Scan for the cell matching the given text and deliver its [X, Y] coordinate at center. 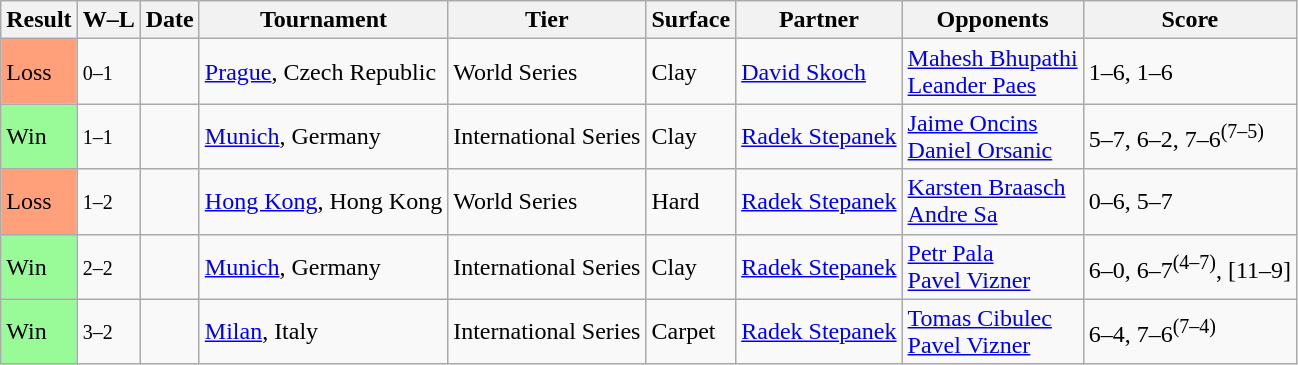
0–6, 5–7 [1190, 202]
2–2 [108, 266]
1–1 [108, 136]
3–2 [108, 332]
W–L [108, 20]
Petr Pala Pavel Vizner [992, 266]
Tournament [323, 20]
1–6, 1–6 [1190, 72]
Score [1190, 20]
Prague, Czech Republic [323, 72]
6–0, 6–7(4–7), [11–9] [1190, 266]
Jaime Oncins Daniel Orsanic [992, 136]
Opponents [992, 20]
Carpet [691, 332]
1–2 [108, 202]
Date [170, 20]
5–7, 6–2, 7–6(7–5) [1190, 136]
6–4, 7–6(7–4) [1190, 332]
Tomas Cibulec Pavel Vizner [992, 332]
Karsten Braasch Andre Sa [992, 202]
Mahesh Bhupathi Leander Paes [992, 72]
David Skoch [819, 72]
0–1 [108, 72]
Partner [819, 20]
Tier [547, 20]
Milan, Italy [323, 332]
Hong Kong, Hong Kong [323, 202]
Result [39, 20]
Hard [691, 202]
Surface [691, 20]
